Scan for the cell matching the given text and deliver its [x, y] coordinate at center. 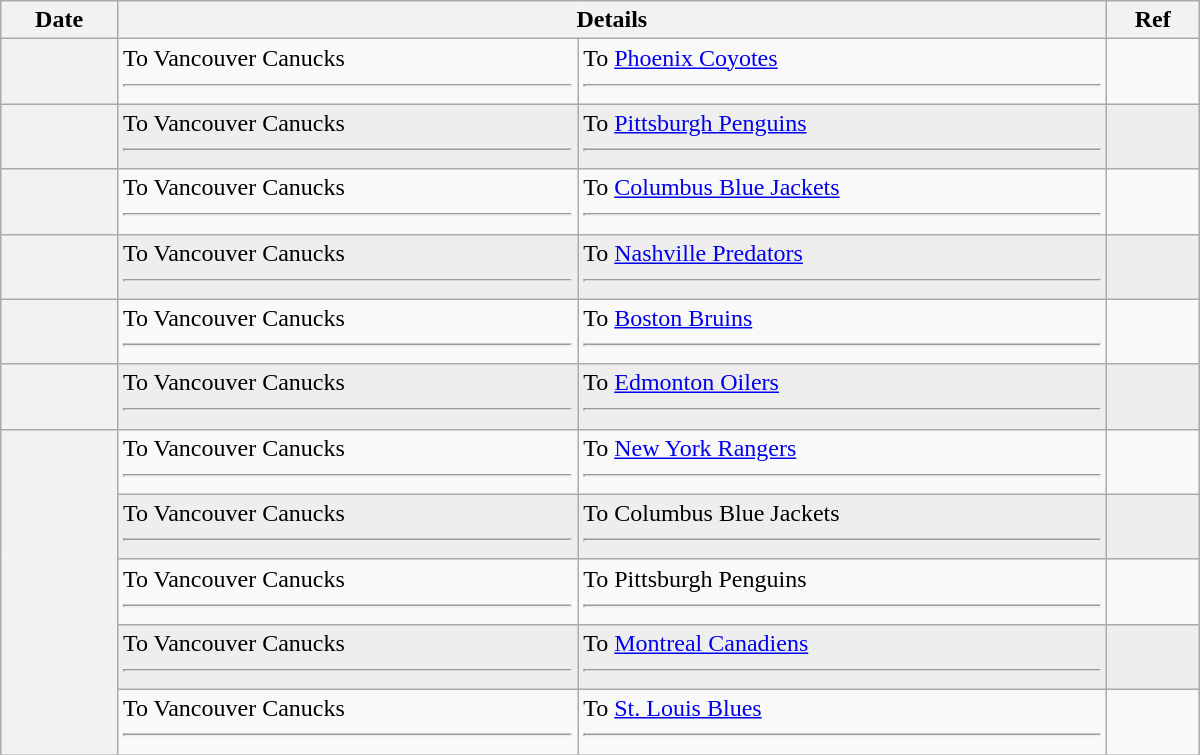
To Montreal Canadiens [842, 656]
Ref [1152, 20]
Date [60, 20]
Details [612, 20]
To New York Rangers [842, 462]
To St. Louis Blues [842, 722]
To Edmonton Oilers [842, 396]
To Nashville Predators [842, 266]
To Boston Bruins [842, 332]
To Phoenix Coyotes [842, 72]
